Scan for the cell matching the given text and deliver its (x, y) coordinate at center. 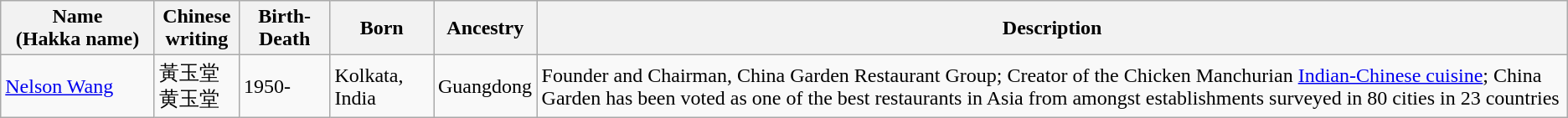
Guangdong (486, 86)
Nelson Wang (78, 86)
Chinese writing (196, 28)
Ancestry (486, 28)
Born (382, 28)
Description (1052, 28)
1950- (285, 86)
黃玉堂黄玉堂 (196, 86)
Birth-Death (285, 28)
Name(Hakka name) (78, 28)
Kolkata, India (382, 86)
